Locate the cell with the specified text and output its [x, y] center coordinate. 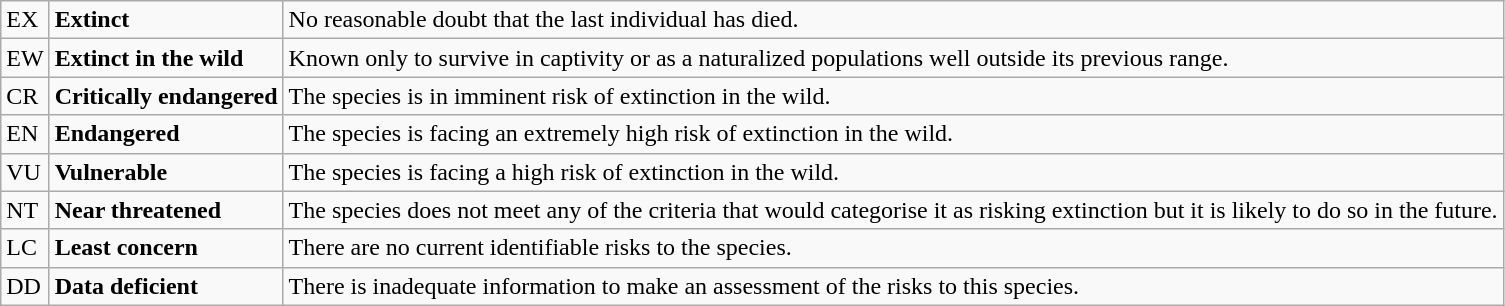
Data deficient [166, 286]
Extinct in the wild [166, 58]
There are no current identifiable risks to the species. [893, 248]
VU [25, 172]
The species is in imminent risk of extinction in the wild. [893, 96]
Least concern [166, 248]
Near threatened [166, 210]
EW [25, 58]
Critically endangered [166, 96]
DD [25, 286]
LC [25, 248]
The species is facing an extremely high risk of extinction in the wild. [893, 134]
Known only to survive in captivity or as a naturalized populations well outside its previous range. [893, 58]
Extinct [166, 20]
CR [25, 96]
Vulnerable [166, 172]
No reasonable doubt that the last individual has died. [893, 20]
The species does not meet any of the criteria that would categorise it as risking extinction but it is likely to do so in the future. [893, 210]
EX [25, 20]
EN [25, 134]
NT [25, 210]
The species is facing a high risk of extinction in the wild. [893, 172]
There is inadequate information to make an assessment of the risks to this species. [893, 286]
Endangered [166, 134]
